Extract the (X, Y) coordinate from the center of the cell holding the provided text.  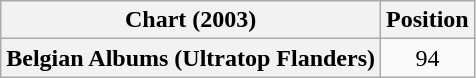
94 (428, 58)
Chart (2003) (191, 20)
Belgian Albums (Ultratop Flanders) (191, 58)
Position (428, 20)
